Capture the cell that displays the provided text and extract its [x, y] central coordinate. 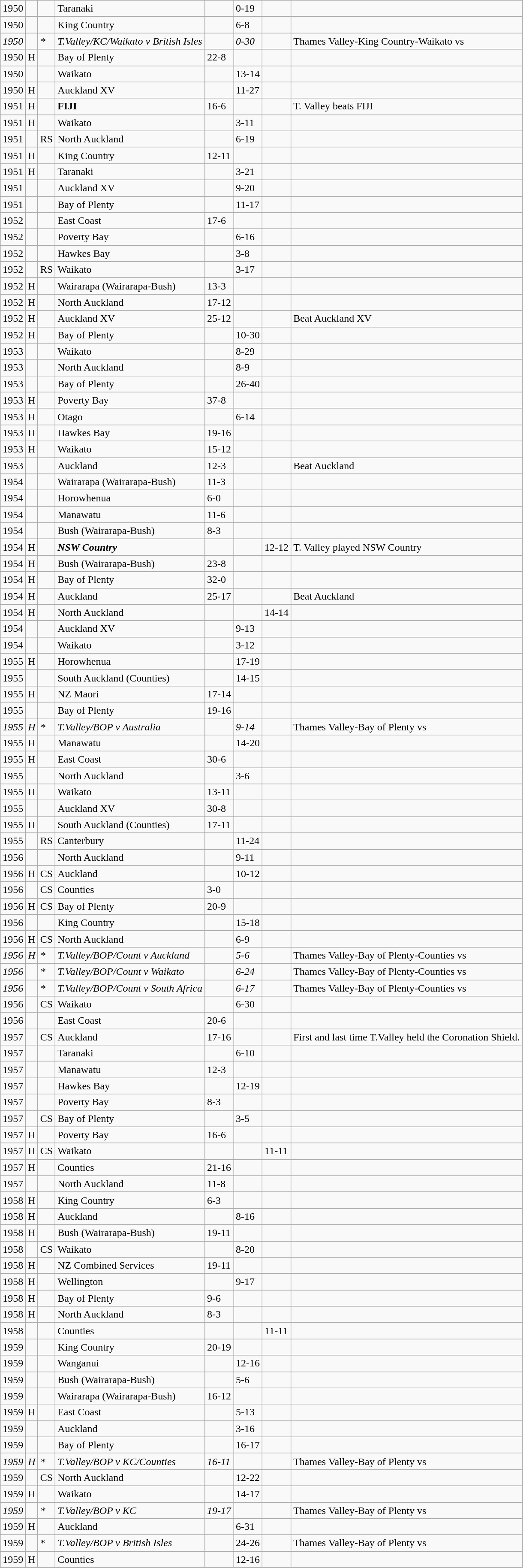
16-12 [219, 1396]
9-13 [248, 629]
13-11 [219, 792]
17-19 [248, 661]
9-11 [248, 857]
6-8 [248, 25]
6-30 [248, 1004]
3-16 [248, 1429]
6-24 [248, 971]
17-12 [219, 302]
30-8 [219, 808]
6-0 [219, 498]
NZ Combined Services [130, 1266]
11-17 [248, 205]
3-11 [248, 123]
3-21 [248, 172]
9-20 [248, 188]
17-16 [219, 1037]
11-6 [219, 515]
15-12 [219, 449]
25-12 [219, 319]
T.Valley/BOP/Count v Waikato [130, 971]
24-26 [248, 1543]
8-20 [248, 1249]
10-12 [248, 874]
8-16 [248, 1216]
26-40 [248, 384]
3-5 [248, 1119]
15-18 [248, 923]
0-19 [248, 9]
21-16 [219, 1167]
37-8 [219, 400]
First and last time T.Valley held the Coronation Shield. [406, 1037]
Wanganui [130, 1363]
20-19 [219, 1347]
T.Valley/BOP v KC/Counties [130, 1461]
12-22 [248, 1478]
14-17 [248, 1494]
12-12 [277, 547]
20-9 [219, 906]
9-6 [219, 1298]
6-19 [248, 139]
30-6 [219, 760]
Otago [130, 416]
T.Valley/BOP v British Isles [130, 1543]
11-3 [219, 482]
13-14 [248, 74]
9-14 [248, 727]
16-17 [248, 1445]
6-3 [219, 1200]
3-17 [248, 270]
11-27 [248, 90]
14-14 [277, 612]
16-11 [219, 1461]
Beat Auckland XV [406, 319]
NSW Country [130, 547]
12-19 [248, 1086]
11-8 [219, 1184]
14-15 [248, 678]
T.Valley/BOP v KC [130, 1510]
T.Valley/KC/Waikato v British Isles [130, 41]
17-6 [219, 221]
6-31 [248, 1527]
23-8 [219, 564]
T.Valley/BOP/Count v Auckland [130, 955]
T. Valley played NSW Country [406, 547]
5-13 [248, 1412]
17-14 [219, 694]
6-17 [248, 988]
17-11 [219, 825]
3-12 [248, 645]
32-0 [219, 580]
6-14 [248, 416]
6-10 [248, 1053]
6-9 [248, 939]
Wellington [130, 1282]
22-8 [219, 57]
3-6 [248, 776]
9-17 [248, 1282]
Thames Valley-King Country-Waikato vs [406, 41]
11-24 [248, 841]
Canterbury [130, 841]
8-29 [248, 351]
20-6 [219, 1021]
12-11 [219, 155]
FIJI [130, 106]
19-17 [219, 1510]
6-16 [248, 237]
3-0 [219, 890]
T.Valley/BOP/Count v South Africa [130, 988]
NZ Maori [130, 694]
13-3 [219, 286]
T.Valley/BOP v Australia [130, 727]
0-30 [248, 41]
10-30 [248, 335]
T. Valley beats FIJI [406, 106]
14-20 [248, 743]
3-8 [248, 253]
25-17 [219, 596]
8-9 [248, 368]
